Capture the cell that displays the provided text and extract its (X, Y) central coordinate. 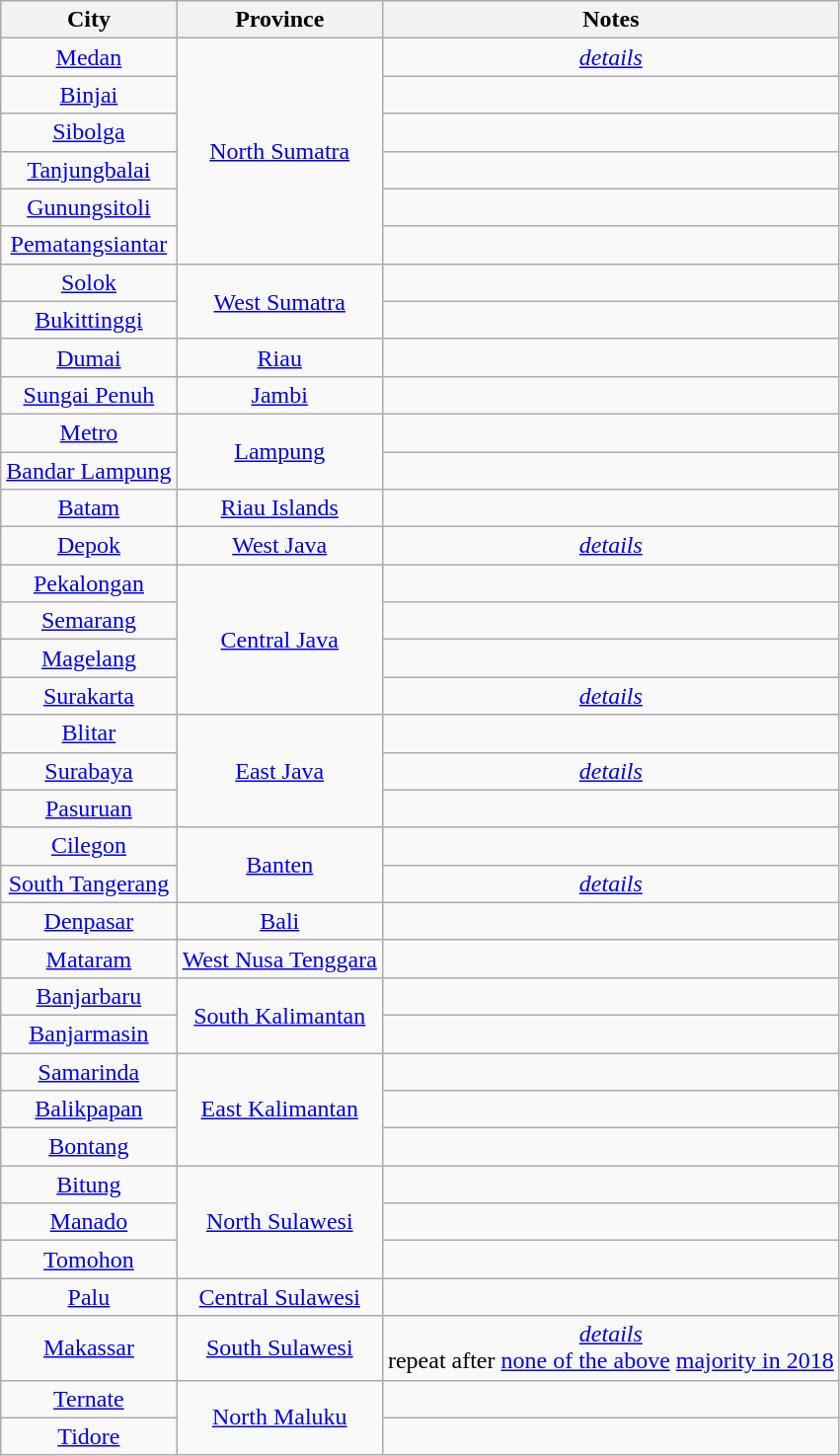
Magelang (89, 658)
Bitung (89, 1185)
Surakarta (89, 696)
Bandar Lampung (89, 471)
North Sulawesi (279, 1222)
Metro (89, 432)
Central Java (279, 640)
Province (279, 20)
South Sulawesi (279, 1348)
Riau Islands (279, 508)
West Sumatra (279, 301)
Central Sulawesi (279, 1297)
East Kalimantan (279, 1109)
Semarang (89, 621)
Gunungsitoli (89, 207)
Solok (89, 282)
Mataram (89, 958)
detailsrepeat after none of the above majority in 2018 (610, 1348)
Dumai (89, 357)
West Java (279, 546)
Medan (89, 57)
Banten (279, 865)
Pematangsiantar (89, 245)
Sibolga (89, 132)
Manado (89, 1222)
Jambi (279, 395)
Tanjungbalai (89, 170)
Sungai Penuh (89, 395)
Bali (279, 921)
Riau (279, 357)
Pasuruan (89, 808)
Ternate (89, 1399)
Bukittinggi (89, 320)
Balikpapan (89, 1110)
East Java (279, 771)
South Kalimantan (279, 1015)
Surabaya (89, 771)
Depok (89, 546)
Denpasar (89, 921)
Banjarmasin (89, 1034)
Tomohon (89, 1260)
West Nusa Tenggara (279, 958)
Lampung (279, 451)
Batam (89, 508)
Bontang (89, 1147)
City (89, 20)
Binjai (89, 95)
Makassar (89, 1348)
North Sumatra (279, 151)
Palu (89, 1297)
Banjarbaru (89, 996)
Tidore (89, 1436)
Notes (610, 20)
North Maluku (279, 1418)
South Tangerang (89, 883)
Cilegon (89, 846)
Blitar (89, 733)
Samarinda (89, 1071)
Pekalongan (89, 583)
